Identify which cell holds the provided text, then report its (X, Y) central coordinate. 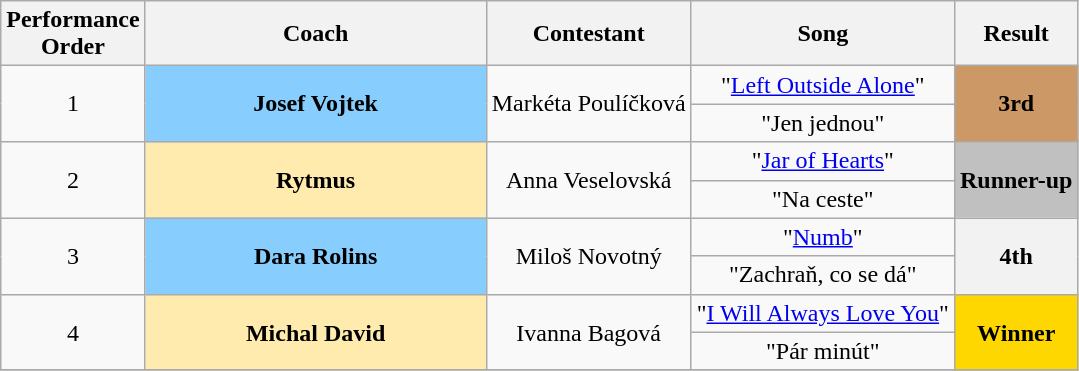
Rytmus (316, 180)
Result (1016, 34)
2 (73, 180)
3 (73, 256)
"Jar of Hearts" (822, 161)
Coach (316, 34)
Performance Order (73, 34)
4th (1016, 256)
4 (73, 332)
"Numb" (822, 237)
Ivanna Bagová (588, 332)
Anna Veselovská (588, 180)
1 (73, 104)
Winner (1016, 332)
"Na ceste" (822, 199)
Markéta Poulíčková (588, 104)
3rd (1016, 104)
"Zachraň, co se dá" (822, 275)
Josef Vojtek (316, 104)
"I Will Always Love You" (822, 313)
"Left Outside Alone" (822, 85)
Song (822, 34)
Contestant (588, 34)
Michal David (316, 332)
Runner-up (1016, 180)
"Jen jednou" (822, 123)
"Pár minút" (822, 351)
Dara Rolins (316, 256)
Miloš Novotný (588, 256)
